Pinpoint the cell where the given text exists, returning its [x, y] midpoint coordinate. 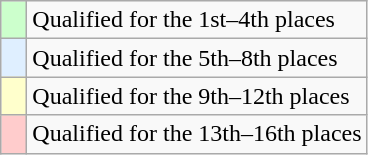
Qualified for the 5th–8th places [197, 58]
Qualified for the 13th–16th places [197, 134]
Qualified for the 1st–4th places [197, 20]
Qualified for the 9th–12th places [197, 96]
